Detect which cell encompasses the target text, then output its [x, y] center coordinate. 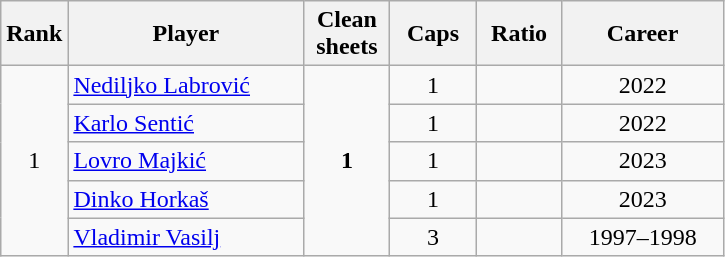
Player [186, 34]
Lovro Majkić [186, 161]
Clean sheets [347, 34]
Caps [433, 34]
Career [642, 34]
Nediljko Labrović [186, 85]
1997–1998 [642, 237]
Ratio [519, 34]
Vladimir Vasilj [186, 237]
Karlo Sentić [186, 123]
3 [433, 237]
Rank [34, 34]
Dinko Horkaš [186, 199]
